Detect which cell encompasses the target text, then output its (x, y) center coordinate. 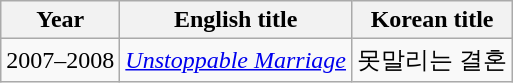
Year (60, 20)
Unstoppable Marriage (236, 60)
Korean title (432, 20)
못말리는 결혼 (432, 60)
English title (236, 20)
2007–2008 (60, 60)
